Extract the [X, Y] coordinate from the center of the cell holding the provided text.  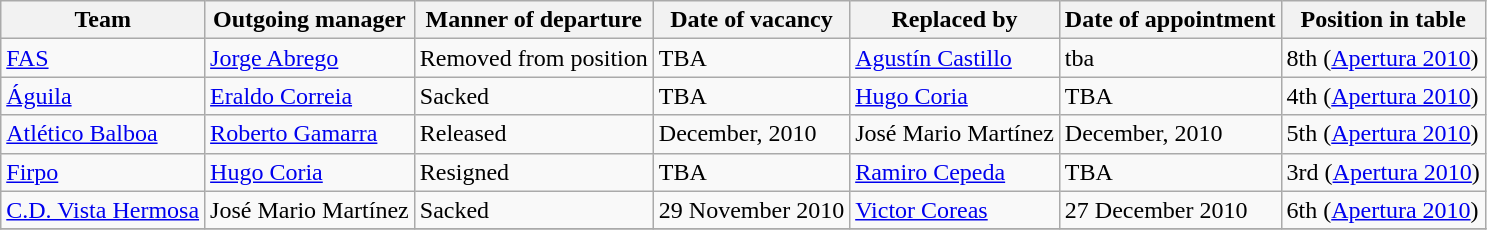
Jorge Abrego [310, 58]
Outgoing manager [310, 20]
27 December 2010 [1170, 210]
4th (Apertura 2010) [1383, 96]
Removed from position [534, 58]
Águila [103, 96]
tba [1170, 58]
Team [103, 20]
Date of vacancy [751, 20]
6th (Apertura 2010) [1383, 210]
Victor Coreas [955, 210]
8th (Apertura 2010) [1383, 58]
Agustín Castillo [955, 58]
Manner of departure [534, 20]
5th (Apertura 2010) [1383, 134]
Atlético Balboa [103, 134]
Released [534, 134]
Replaced by [955, 20]
Roberto Gamarra [310, 134]
Position in table [1383, 20]
3rd (Apertura 2010) [1383, 172]
FAS [103, 58]
C.D. Vista Hermosa [103, 210]
29 November 2010 [751, 210]
Ramiro Cepeda [955, 172]
Eraldo Correia [310, 96]
Resigned [534, 172]
Firpo [103, 172]
Date of appointment [1170, 20]
